Scan for the cell matching the given text and deliver its [x, y] coordinate at center. 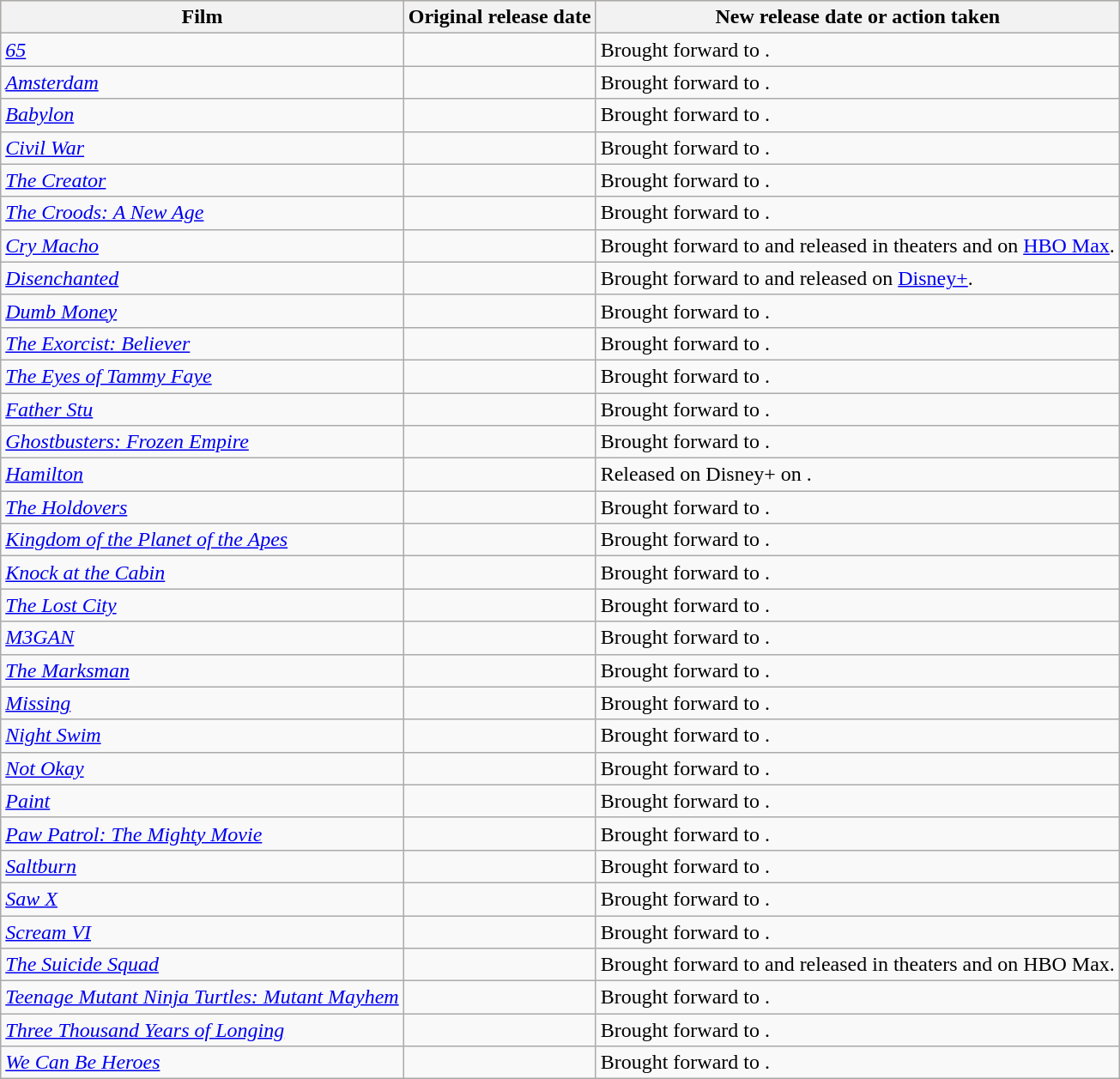
Original release date [499, 17]
65 [203, 50]
The Suicide Squad [203, 965]
Three Thousand Years of Longing [203, 1030]
Paw Patrol: The Mighty Movie [203, 833]
The Holdovers [203, 507]
The Creator [203, 180]
Kingdom of the Planet of the Apes [203, 540]
We Can Be Heroes [203, 1063]
The Exorcist: Believer [203, 343]
Dumb Money [203, 311]
Ghostbusters: Frozen Empire [203, 442]
Hamilton [203, 475]
New release date or action taken [857, 17]
Saw X [203, 899]
Missing [203, 703]
Cry Macho [203, 246]
Scream VI [203, 931]
Released on Disney+ on . [857, 475]
Paint [203, 801]
Teenage Mutant Ninja Turtles: Mutant Mayhem [203, 997]
The Marksman [203, 670]
Film [203, 17]
Babylon [203, 115]
Knock at the Cabin [203, 573]
M3GAN [203, 638]
The Lost City [203, 605]
Father Stu [203, 409]
Night Swim [203, 736]
Civil War [203, 148]
Brought forward to and released on Disney+. [857, 278]
Disenchanted [203, 278]
The Eyes of Tammy Faye [203, 376]
The Croods: A New Age [203, 213]
Not Okay [203, 768]
Saltburn [203, 866]
Amsterdam [203, 82]
